Search for the cell housing the specified text and yield its (x, y) center coordinate. 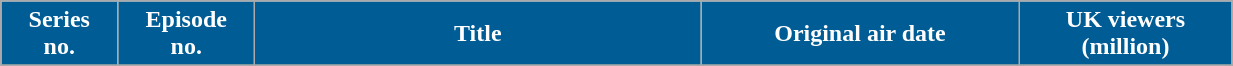
UK viewers(million) (1125, 34)
Episodeno. (186, 34)
Seriesno. (60, 34)
Original air date (860, 34)
Title (478, 34)
